Return the [X, Y] coordinate for the center point of the cell that contains the specified text.  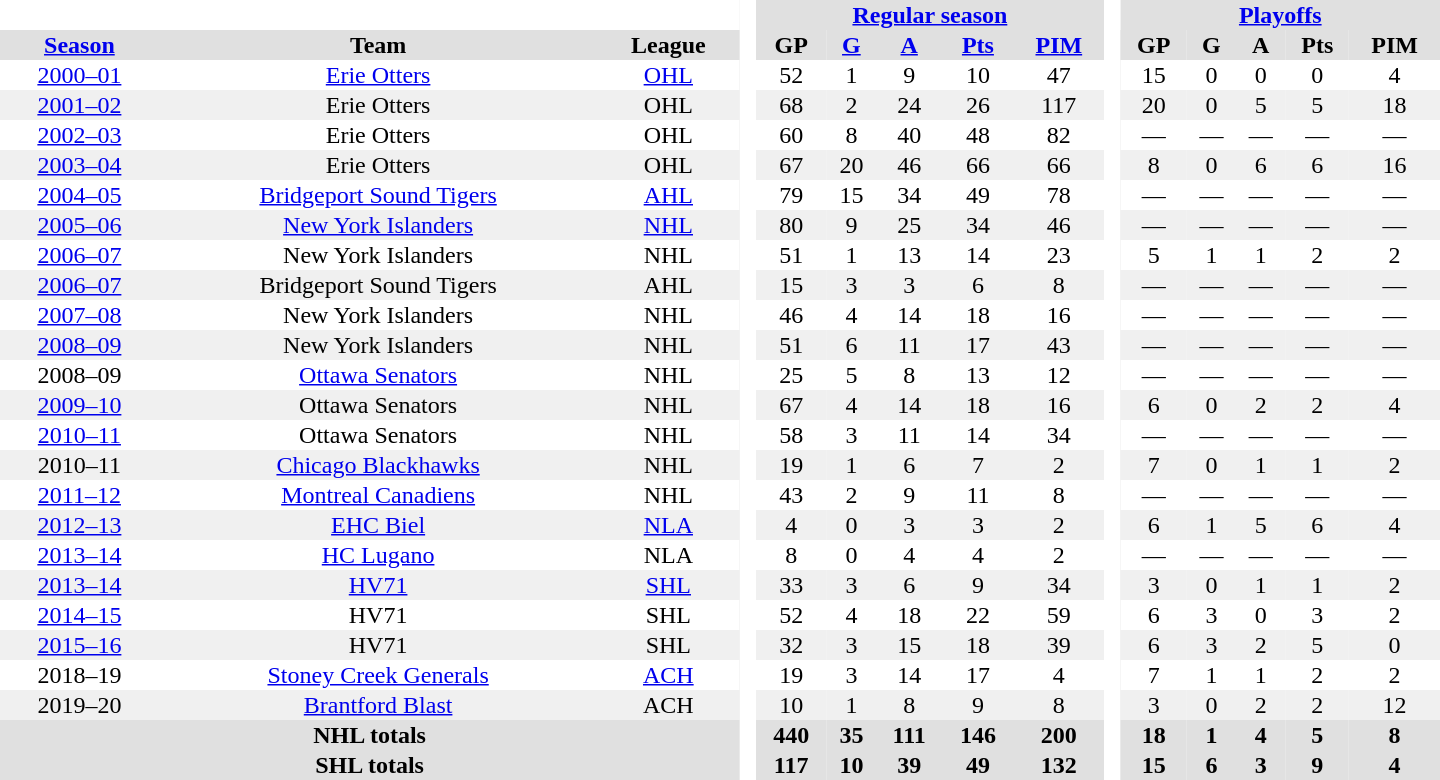
82 [1060, 135]
Season [80, 45]
47 [1060, 75]
2019–20 [80, 705]
2005–06 [80, 225]
Montreal Canadiens [378, 495]
60 [792, 135]
Team [378, 45]
2012–13 [80, 525]
HC Lugano [378, 555]
2007–08 [80, 315]
Stoney Creek Generals [378, 675]
2009–10 [80, 405]
79 [792, 195]
59 [1060, 615]
EHC Biel [378, 525]
58 [792, 435]
22 [978, 615]
Regular season [930, 15]
2018–19 [80, 675]
24 [909, 105]
2002–03 [80, 135]
146 [978, 735]
132 [1060, 765]
SHL totals [370, 765]
2003–04 [80, 165]
2011–12 [80, 495]
40 [909, 135]
35 [852, 735]
80 [792, 225]
Brantford Blast [378, 705]
2001–02 [80, 105]
League [668, 45]
23 [1060, 255]
48 [978, 135]
26 [978, 105]
2000–01 [80, 75]
111 [909, 735]
NHL totals [370, 735]
Playoffs [1280, 15]
78 [1060, 195]
32 [792, 645]
2015–16 [80, 645]
200 [1060, 735]
440 [792, 735]
2014–15 [80, 615]
2004–05 [80, 195]
33 [792, 585]
Chicago Blackhawks [378, 465]
68 [792, 105]
